Identify which cell holds the provided text, then report its [x, y] central coordinate. 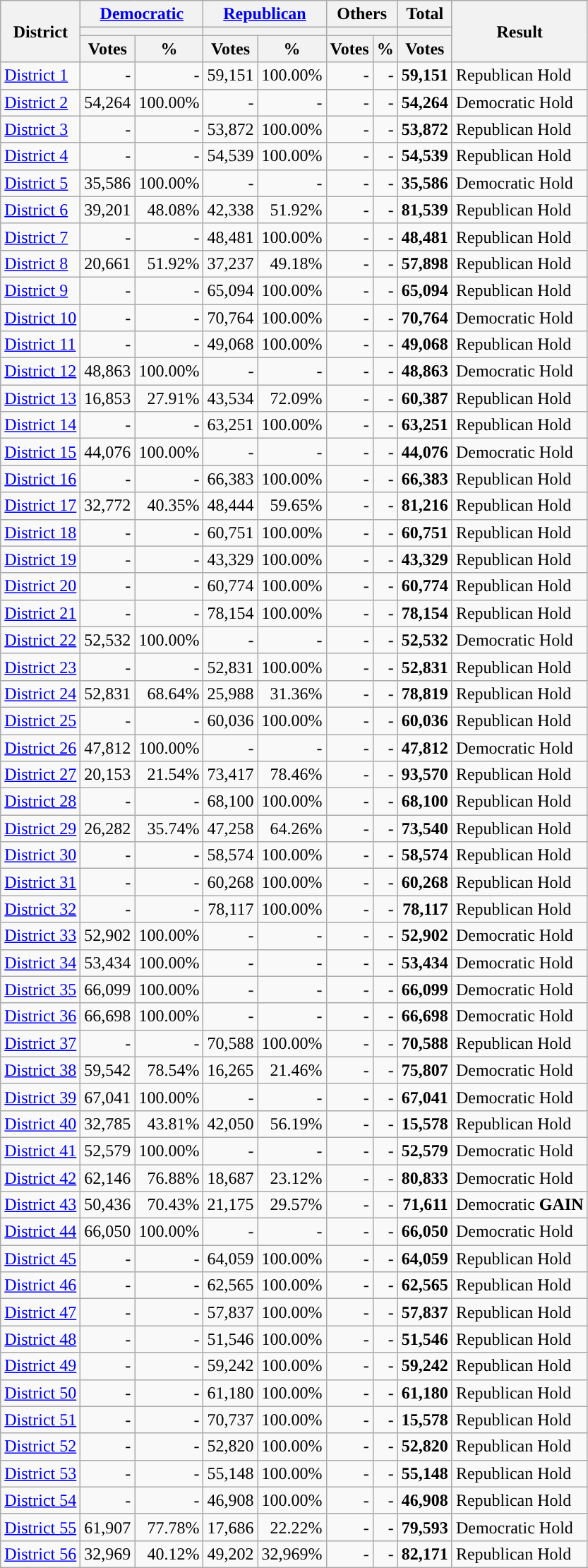
District 22 [41, 640]
District 41 [41, 1151]
81,539 [425, 210]
District 48 [41, 1339]
District 40 [41, 1124]
78.46% [292, 775]
District 53 [41, 1473]
43.81% [169, 1124]
78,819 [425, 694]
78.54% [169, 1070]
District 42 [41, 1177]
21.46% [292, 1070]
District 35 [41, 990]
District 45 [41, 1259]
50,436 [107, 1205]
District 16 [41, 479]
32,969% [292, 1554]
70,737 [230, 1420]
48,444 [230, 506]
42,050 [230, 1124]
82,171 [425, 1554]
18,687 [230, 1177]
21.54% [169, 775]
District 23 [41, 667]
District 17 [41, 506]
62,146 [107, 1177]
District 43 [41, 1205]
District 13 [41, 398]
District 32 [41, 909]
57,898 [425, 263]
District 14 [41, 425]
District 39 [41, 1097]
35.74% [169, 828]
District 1 [41, 76]
Democratic [142, 14]
Democratic GAIN [520, 1205]
District 34 [41, 963]
District 12 [41, 372]
District 11 [41, 345]
48.08% [169, 210]
32,969 [107, 1554]
District 30 [41, 855]
District 27 [41, 775]
29.57% [292, 1205]
71,611 [425, 1205]
61,907 [107, 1527]
District 19 [41, 559]
76.88% [169, 1177]
17,686 [230, 1527]
59.65% [292, 506]
District 4 [41, 156]
59,542 [107, 1070]
District 25 [41, 720]
Total [425, 14]
56.19% [292, 1124]
District 50 [41, 1393]
District 51 [41, 1420]
20,153 [107, 775]
77.78% [169, 1527]
District 5 [41, 183]
21,175 [230, 1205]
20,661 [107, 263]
District 56 [41, 1554]
District 20 [41, 586]
District 7 [41, 237]
District [41, 31]
District 49 [41, 1366]
37,237 [230, 263]
District 3 [41, 129]
93,570 [425, 775]
District 46 [41, 1285]
District 28 [41, 802]
49.18% [292, 263]
42,338 [230, 210]
73,417 [230, 775]
District 37 [41, 1043]
22.22% [292, 1527]
District 44 [41, 1232]
72.09% [292, 398]
District 2 [41, 102]
49,202 [230, 1554]
39,201 [107, 210]
Republican [265, 14]
District 47 [41, 1312]
District 54 [41, 1500]
81,216 [425, 506]
73,540 [425, 828]
43,534 [230, 398]
16,265 [230, 1070]
25,988 [230, 694]
Result [520, 31]
District 26 [41, 748]
District 15 [41, 452]
District 21 [41, 613]
68.64% [169, 694]
District 18 [41, 533]
32,772 [107, 506]
79,593 [425, 1527]
District 9 [41, 290]
District 6 [41, 210]
23.12% [292, 1177]
District 52 [41, 1447]
40.12% [169, 1554]
District 36 [41, 1016]
80,833 [425, 1177]
70.43% [169, 1205]
District 29 [41, 828]
District 33 [41, 936]
32,785 [107, 1124]
40.35% [169, 506]
47,258 [230, 828]
District 8 [41, 263]
60,387 [425, 398]
31.36% [292, 694]
District 31 [41, 882]
District 10 [41, 317]
District 24 [41, 694]
26,282 [107, 828]
75,807 [425, 1070]
16,853 [107, 398]
District 38 [41, 1070]
64.26% [292, 828]
Others [361, 14]
District 55 [41, 1527]
27.91% [169, 398]
